Return the [x, y] coordinate for the center point of the cell that contains the specified text.  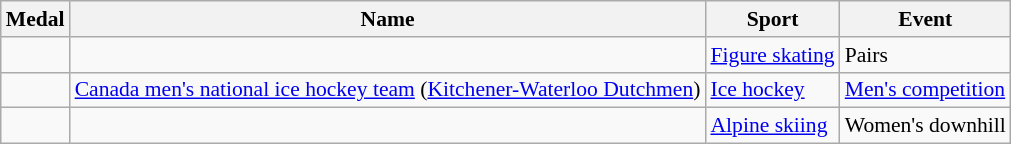
Sport [772, 19]
Women's downhill [926, 126]
Medal [36, 19]
Men's competition [926, 90]
Figure skating [772, 55]
Name [388, 19]
Ice hockey [772, 90]
Pairs [926, 55]
Event [926, 19]
Alpine skiing [772, 126]
Canada men's national ice hockey team (Kitchener-Waterloo Dutchmen) [388, 90]
